Pinpoint the cell where the given text exists, returning its [X, Y] midpoint coordinate. 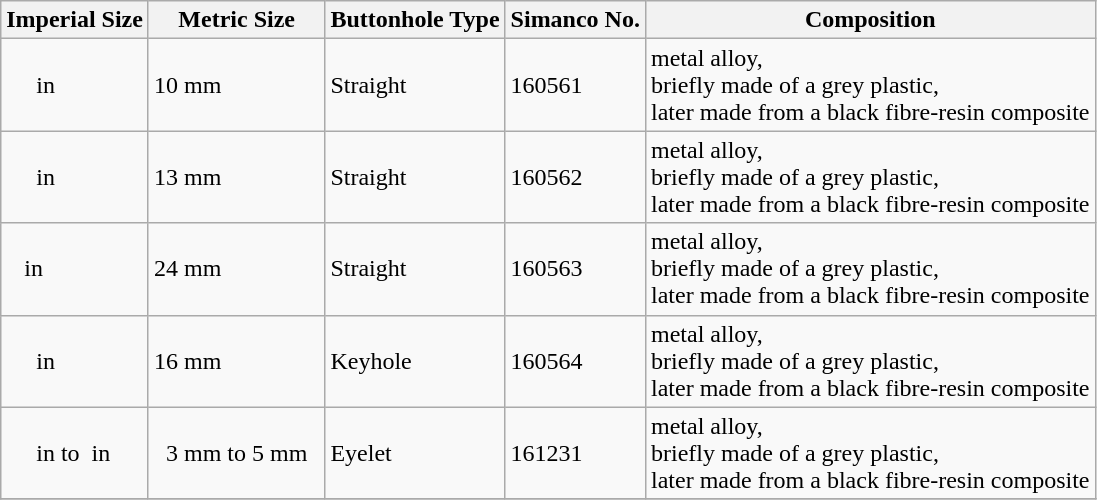
Imperial Size [75, 20]
160561 [575, 85]
Composition [870, 20]
3 mm to 5 mm [236, 453]
160564 [575, 361]
10 mm [236, 85]
Buttonhole Type [415, 20]
160563 [575, 269]
Eyelet [415, 453]
161231 [575, 453]
24 mm [236, 269]
Keyhole [415, 361]
13 mm [236, 177]
in to in [75, 453]
16 mm [236, 361]
160562 [575, 177]
Simanco No. [575, 20]
Metric Size [236, 20]
